Provide the (X, Y) coordinate of the cell's center where the given text is located.  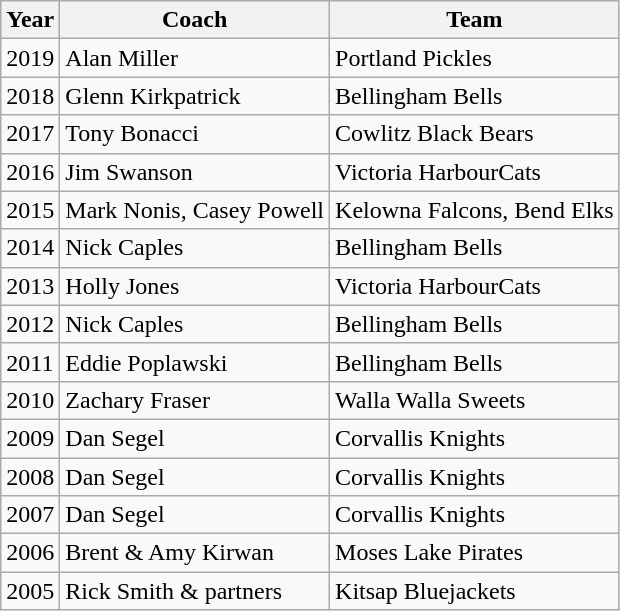
2008 (30, 477)
2010 (30, 400)
Alan Miller (195, 58)
Kelowna Falcons, Bend Elks (475, 210)
2019 (30, 58)
Eddie Poplawski (195, 362)
Brent & Amy Kirwan (195, 553)
2005 (30, 591)
Moses Lake Pirates (475, 553)
2018 (30, 96)
Team (475, 20)
Jim Swanson (195, 172)
2009 (30, 438)
Year (30, 20)
Tony Bonacci (195, 134)
2016 (30, 172)
2015 (30, 210)
Rick Smith & partners (195, 591)
2017 (30, 134)
2007 (30, 515)
Cowlitz Black Bears (475, 134)
Zachary Fraser (195, 400)
2013 (30, 286)
Coach (195, 20)
2006 (30, 553)
Portland Pickles (475, 58)
2014 (30, 248)
Glenn Kirkpatrick (195, 96)
2011 (30, 362)
Kitsap Bluejackets (475, 591)
Mark Nonis, Casey Powell (195, 210)
Walla Walla Sweets (475, 400)
Holly Jones (195, 286)
2012 (30, 324)
